Scan for the cell matching the given text and deliver its (X, Y) coordinate at center. 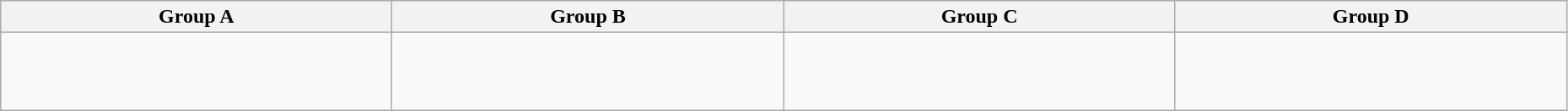
Group C (979, 17)
Group D (1371, 17)
Group A (197, 17)
Group B (588, 17)
